Locate the cell with the specified text and output its (X, Y) center coordinate. 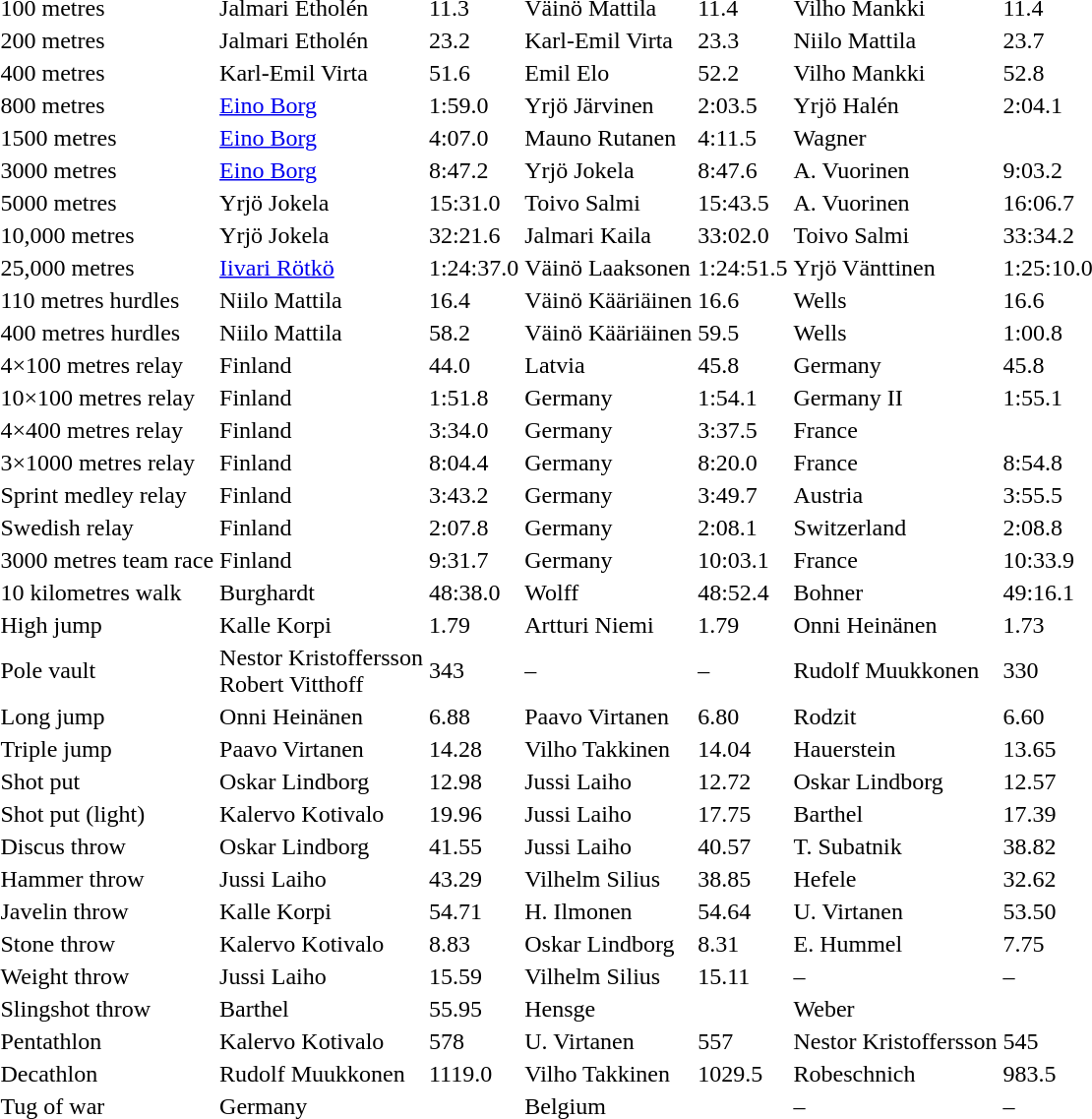
1:24:37.0 (473, 268)
23.3 (743, 40)
14.04 (743, 749)
Jalmari Kaila (608, 235)
51.6 (473, 73)
1029.5 (743, 1074)
55.95 (473, 1009)
1:59.0 (473, 105)
Hensge (608, 1009)
Artturi Niemi (608, 625)
Robeschnich (895, 1074)
Bohner (895, 592)
Yrjö Vänttinen (895, 268)
44.0 (473, 365)
3:34.0 (473, 430)
48:52.4 (743, 592)
578 (473, 1041)
41.55 (473, 846)
8.31 (743, 944)
15:43.5 (743, 203)
Wolff (608, 592)
T. Subatnik (895, 846)
3:43.2 (473, 495)
Weber (895, 1009)
Wagner (895, 138)
54.71 (473, 911)
8:47.2 (473, 170)
12.98 (473, 781)
8:04.4 (473, 463)
2:08.1 (743, 528)
Nestor Kristoffersson Robert Vitthoff (322, 671)
Väinö Laaksonen (608, 268)
Yrjö Halén (895, 105)
15.59 (473, 976)
557 (743, 1041)
19.96 (473, 814)
2:07.8 (473, 528)
17.75 (743, 814)
38.85 (743, 879)
Iivari Rötkö (322, 268)
H. Ilmonen (608, 911)
1:24:51.5 (743, 268)
Hauerstein (895, 749)
Vilho Mankki (895, 73)
14.28 (473, 749)
43.29 (473, 879)
Burghardt (322, 592)
6.80 (743, 716)
15:31.0 (473, 203)
1119.0 (473, 1074)
Germany II (895, 398)
3:49.7 (743, 495)
Austria (895, 495)
16.6 (743, 300)
Jalmari Etholén (322, 40)
8.83 (473, 944)
Nestor Kristoffersson (895, 1041)
54.64 (743, 911)
1:51.8 (473, 398)
8:20.0 (743, 463)
4:11.5 (743, 138)
3:37.5 (743, 430)
Latvia (608, 365)
52.2 (743, 73)
59.5 (743, 333)
2:03.5 (743, 105)
32:21.6 (473, 235)
E. Hummel (895, 944)
48:38.0 (473, 592)
343 (473, 671)
15.11 (743, 976)
Emil Elo (608, 73)
8:47.6 (743, 170)
Switzerland (895, 528)
12.72 (743, 781)
16.4 (473, 300)
23.2 (473, 40)
40.57 (743, 846)
Yrjö Järvinen (608, 105)
1:54.1 (743, 398)
6.88 (473, 716)
58.2 (473, 333)
Mauno Rutanen (608, 138)
33:02.0 (743, 235)
9:31.7 (473, 560)
4:07.0 (473, 138)
Hefele (895, 879)
Rodzit (895, 716)
10:03.1 (743, 560)
45.8 (743, 365)
